Output the (x, y) coordinate of the center of the cell containing the given text.  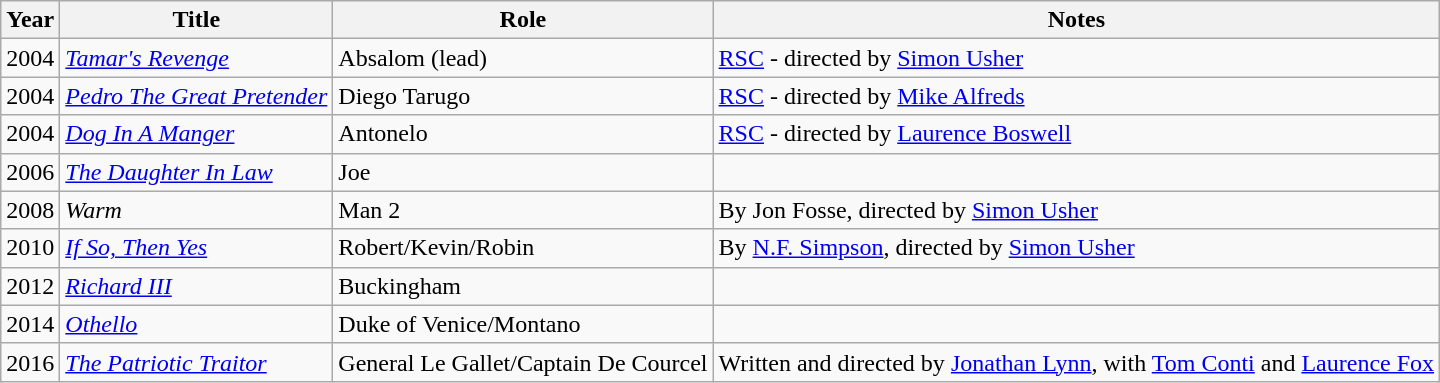
General Le Gallet/Captain De Courcel (523, 362)
Pedro The Great Pretender (196, 96)
Duke of Venice/Montano (523, 324)
The Patriotic Traitor (196, 362)
RSC - directed by Mike Alfreds (1076, 96)
2008 (30, 210)
Notes (1076, 20)
Tamar's Revenge (196, 58)
2010 (30, 248)
2012 (30, 286)
Dog In A Manger (196, 134)
Antonelo (523, 134)
The Daughter In Law (196, 172)
Title (196, 20)
Richard III (196, 286)
2006 (30, 172)
Diego Tarugo (523, 96)
Man 2 (523, 210)
By N.F. Simpson, directed by Simon Usher (1076, 248)
RSC - directed by Simon Usher (1076, 58)
Role (523, 20)
2016 (30, 362)
Written and directed by Jonathan Lynn, with Tom Conti and Laurence Fox (1076, 362)
If So, Then Yes (196, 248)
Absalom (lead) (523, 58)
Buckingham (523, 286)
Robert/Kevin/Robin (523, 248)
Year (30, 20)
2014 (30, 324)
RSC - directed by Laurence Boswell (1076, 134)
Othello (196, 324)
By Jon Fosse, directed by Simon Usher (1076, 210)
Warm (196, 210)
Joe (523, 172)
